Scan for the cell matching the given text and deliver its [X, Y] coordinate at center. 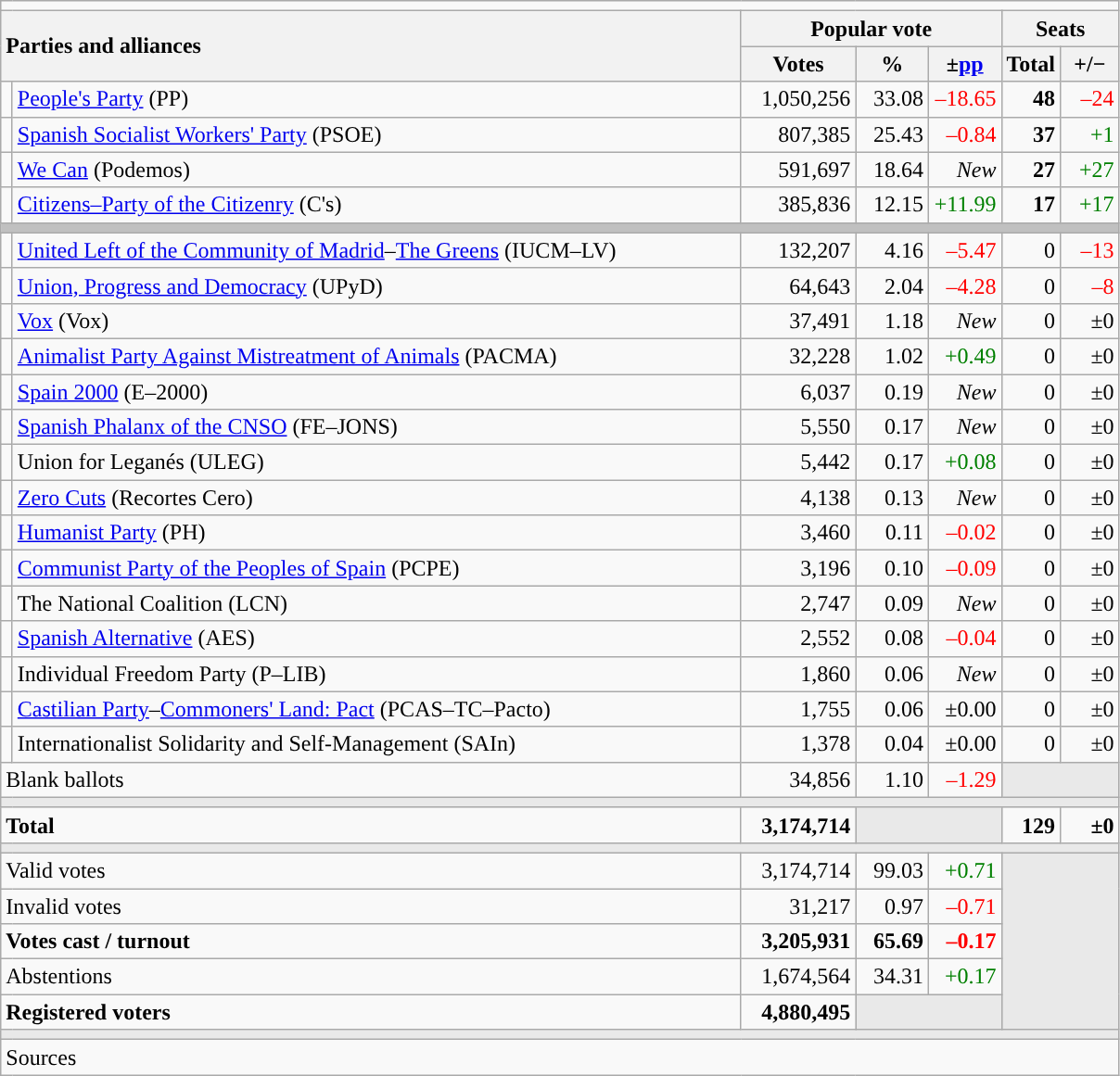
Seats [1061, 29]
+/− [1090, 64]
2.04 [892, 285]
United Left of the Community of Madrid–The Greens (IUCM–LV) [376, 250]
0.09 [892, 603]
–0.84 [964, 134]
Vox (Vox) [376, 321]
1.02 [892, 356]
+0.08 [964, 462]
Zero Cuts (Recortes Cero) [376, 498]
Valid votes [371, 870]
Spain 2000 (E–2000) [376, 392]
–24 [1090, 99]
+0.17 [964, 977]
Sources [560, 1057]
Individual Freedom Party (P–LIB) [376, 674]
Parties and alliances [371, 46]
37 [1031, 134]
0.08 [892, 639]
Votes [798, 64]
Union, Progress and Democracy (UPyD) [376, 285]
385,836 [798, 205]
Spanish Socialist Workers' Party (PSOE) [376, 134]
–5.47 [964, 250]
Votes cast / turnout [371, 942]
Humanist Party (PH) [376, 533]
–8 [1090, 285]
18.64 [892, 170]
3,196 [798, 568]
132,207 [798, 250]
32,228 [798, 356]
+11.99 [964, 205]
64,643 [798, 285]
We Can (Podemos) [376, 170]
+1 [1090, 134]
3,205,931 [798, 942]
807,385 [798, 134]
12.15 [892, 205]
–0.02 [964, 533]
31,217 [798, 905]
0.13 [892, 498]
0.19 [892, 392]
–0.04 [964, 639]
129 [1031, 825]
1,674,564 [798, 977]
Castilian Party–Commoners' Land: Pact (PCAS–TC–Pacto) [376, 709]
1.10 [892, 779]
25.43 [892, 134]
1.18 [892, 321]
–13 [1090, 250]
–0.09 [964, 568]
Registered voters [371, 1012]
Popular vote [872, 29]
1,755 [798, 709]
4,880,495 [798, 1012]
+0.71 [964, 870]
27 [1031, 170]
591,697 [798, 170]
1,378 [798, 744]
99.03 [892, 870]
2,747 [798, 603]
±pp [964, 64]
Union for Leganés (ULEG) [376, 462]
Invalid votes [371, 905]
1,050,256 [798, 99]
6,037 [798, 392]
The National Coalition (LCN) [376, 603]
2,552 [798, 639]
% [892, 64]
Spanish Alternative (AES) [376, 639]
48 [1031, 99]
Citizens–Party of the Citizenry (C's) [376, 205]
–0.71 [964, 905]
34.31 [892, 977]
17 [1031, 205]
4.16 [892, 250]
5,550 [798, 427]
1,860 [798, 674]
+17 [1090, 205]
–4.28 [964, 285]
–1.29 [964, 779]
5,442 [798, 462]
0.04 [892, 744]
65.69 [892, 942]
Communist Party of the Peoples of Spain (PCPE) [376, 568]
Blank ballots [371, 779]
37,491 [798, 321]
Internationalist Solidarity and Self-Management (SAIn) [376, 744]
+27 [1090, 170]
3,460 [798, 533]
Abstentions [371, 977]
0.10 [892, 568]
–18.65 [964, 99]
–0.17 [964, 942]
Spanish Phalanx of the CNSO (FE–JONS) [376, 427]
0.97 [892, 905]
34,856 [798, 779]
0.11 [892, 533]
Animalist Party Against Mistreatment of Animals (PACMA) [376, 356]
4,138 [798, 498]
33.08 [892, 99]
People's Party (PP) [376, 99]
+0.49 [964, 356]
